Determine the [X, Y] coordinate at the center of the cell enclosing the given text.  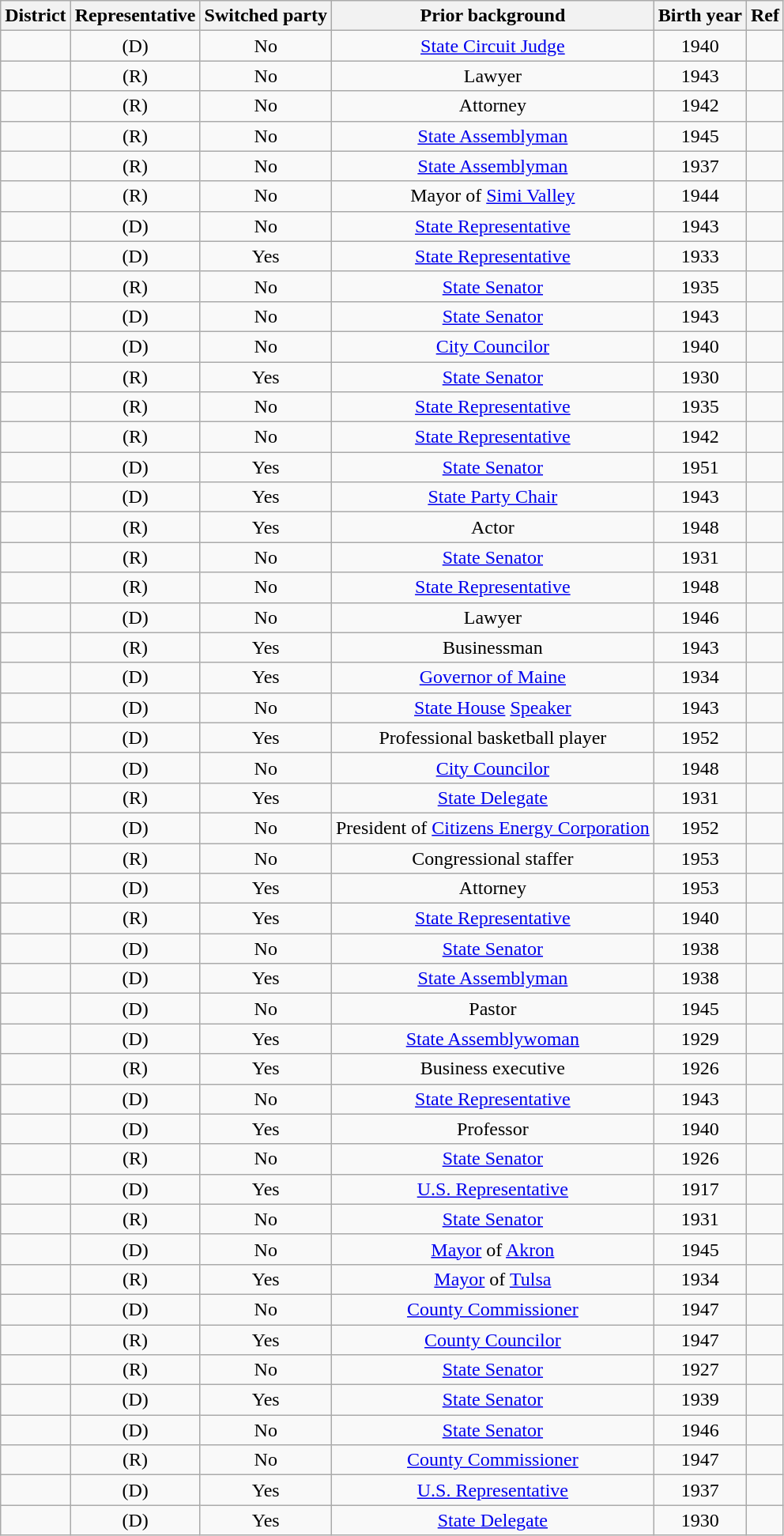
1951 [700, 467]
Business executive [492, 1069]
1939 [700, 1400]
1933 [700, 256]
Congressional staffer [492, 858]
1917 [700, 1189]
State Circuit Judge [492, 46]
County Councilor [492, 1340]
Actor [492, 527]
Mayor of Akron [492, 1249]
Prior background [492, 16]
District [36, 16]
Pastor [492, 1009]
Switched party [266, 16]
1944 [700, 196]
State Assemblywoman [492, 1039]
Mayor of Tulsa [492, 1279]
1929 [700, 1039]
1927 [700, 1370]
Mayor of Simi Valley [492, 196]
Professor [492, 1129]
Businessman [492, 647]
Governor of Maine [492, 677]
President of Citizens Energy Corporation [492, 828]
State House Speaker [492, 708]
Professional basketball player [492, 738]
Representative [135, 16]
State Party Chair [492, 497]
Birth year [700, 16]
Ref [765, 16]
